Pinpoint the cell where the given text exists, returning its (x, y) midpoint coordinate. 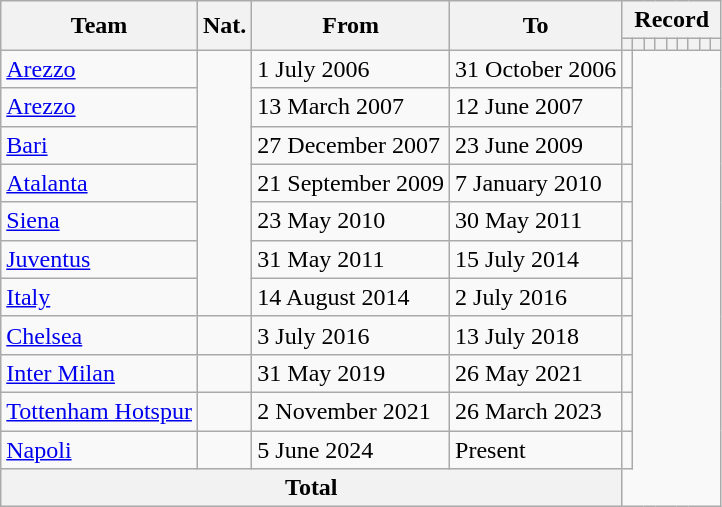
14 August 2014 (351, 297)
26 March 2023 (536, 411)
15 July 2014 (536, 259)
7 January 2010 (536, 183)
27 December 2007 (351, 145)
Total (312, 488)
From (351, 26)
23 June 2009 (536, 145)
Inter Milan (100, 373)
31 October 2006 (536, 69)
5 June 2024 (351, 449)
30 May 2011 (536, 221)
Italy (100, 297)
31 May 2019 (351, 373)
To (536, 26)
Chelsea (100, 335)
Atalanta (100, 183)
21 September 2009 (351, 183)
13 July 2018 (536, 335)
Juventus (100, 259)
1 July 2006 (351, 69)
3 July 2016 (351, 335)
Record (672, 20)
Siena (100, 221)
26 May 2021 (536, 373)
13 March 2007 (351, 107)
Bari (100, 145)
Napoli (100, 449)
2 July 2016 (536, 297)
Team (100, 26)
2 November 2021 (351, 411)
12 June 2007 (536, 107)
23 May 2010 (351, 221)
Present (536, 449)
Tottenham Hotspur (100, 411)
Nat. (224, 26)
31 May 2011 (351, 259)
